Find where the given text appears and provide that cell's center as (x, y) coordinate. 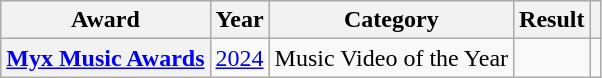
Award (106, 20)
Category (391, 20)
Result (552, 20)
Music Video of the Year (391, 58)
Myx Music Awards (106, 58)
2024 (240, 58)
Year (240, 20)
